Extract the [X, Y] coordinate from the center of the cell holding the provided text.  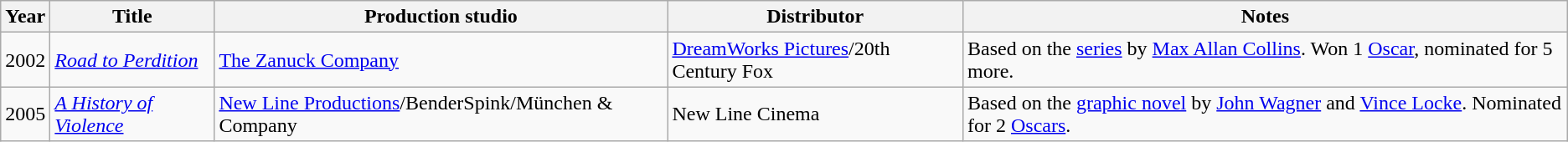
Distributor [816, 17]
Based on the series by Max Allan Collins. Won 1 Oscar, nominated for 5 more. [1265, 60]
DreamWorks Pictures/20th Century Fox [816, 60]
2005 [25, 114]
Road to Perdition [132, 60]
Year [25, 17]
Title [132, 17]
2002 [25, 60]
Based on the graphic novel by John Wagner and Vince Locke. Nominated for 2 Oscars. [1265, 114]
Production studio [441, 17]
New Line Productions/BenderSpink/München & Company [441, 114]
The Zanuck Company [441, 60]
A History of Violence [132, 114]
Notes [1265, 17]
New Line Cinema [816, 114]
